From the cell containing the given text, extract its center point as [x, y] coordinate. 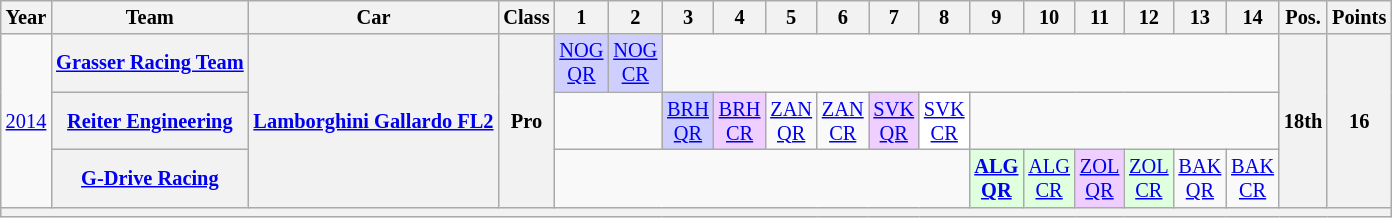
BAKCR [1252, 178]
18th [1303, 120]
8 [944, 17]
ALGQR [996, 178]
11 [1100, 17]
2 [635, 17]
4 [740, 17]
SVKCR [944, 121]
9 [996, 17]
Lamborghini Gallardo FL2 [374, 120]
10 [1049, 17]
ZANQR [791, 121]
2014 [26, 120]
ZANCR [843, 121]
1 [582, 17]
12 [1148, 17]
Car [374, 17]
Points [1359, 17]
NOGQR [582, 63]
Pro [526, 120]
Class [526, 17]
14 [1252, 17]
5 [791, 17]
NOGCR [635, 63]
BAKQR [1200, 178]
7 [894, 17]
13 [1200, 17]
Grasser Racing Team [150, 63]
ZOLCR [1148, 178]
G-Drive Racing [150, 178]
Reiter Engineering [150, 121]
BRHCR [740, 121]
6 [843, 17]
Year [26, 17]
Team [150, 17]
Pos. [1303, 17]
16 [1359, 120]
BRHQR [688, 121]
ALGCR [1049, 178]
3 [688, 17]
SVKQR [894, 121]
ZOLQR [1100, 178]
